Output the (x, y) coordinate of the center of the cell containing the given text.  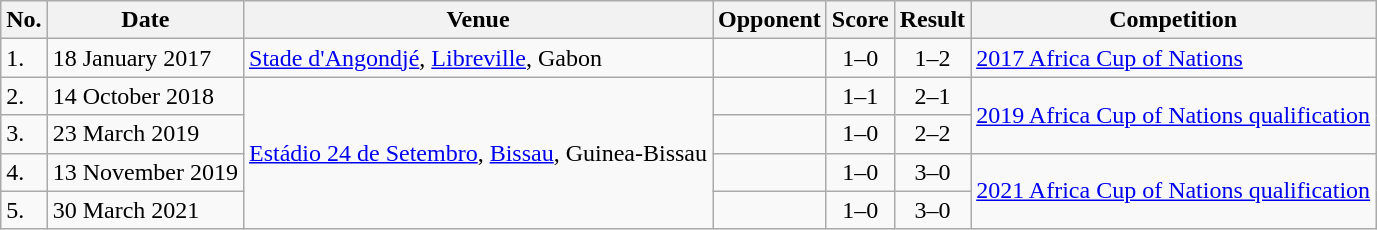
2–2 (932, 134)
18 January 2017 (145, 58)
2021 Africa Cup of Nations qualification (1174, 191)
2017 Africa Cup of Nations (1174, 58)
1. (24, 58)
No. (24, 20)
2–1 (932, 96)
3. (24, 134)
30 March 2021 (145, 210)
13 November 2019 (145, 172)
Estádio 24 de Setembro, Bissau, Guinea-Bissau (478, 153)
Stade d'Angondjé, Libreville, Gabon (478, 58)
1–1 (860, 96)
Date (145, 20)
23 March 2019 (145, 134)
2019 Africa Cup of Nations qualification (1174, 115)
Result (932, 20)
14 October 2018 (145, 96)
Venue (478, 20)
Competition (1174, 20)
1–2 (932, 58)
Opponent (770, 20)
4. (24, 172)
2. (24, 96)
Score (860, 20)
5. (24, 210)
